Detect which cell encompasses the target text, then output its [X, Y] center coordinate. 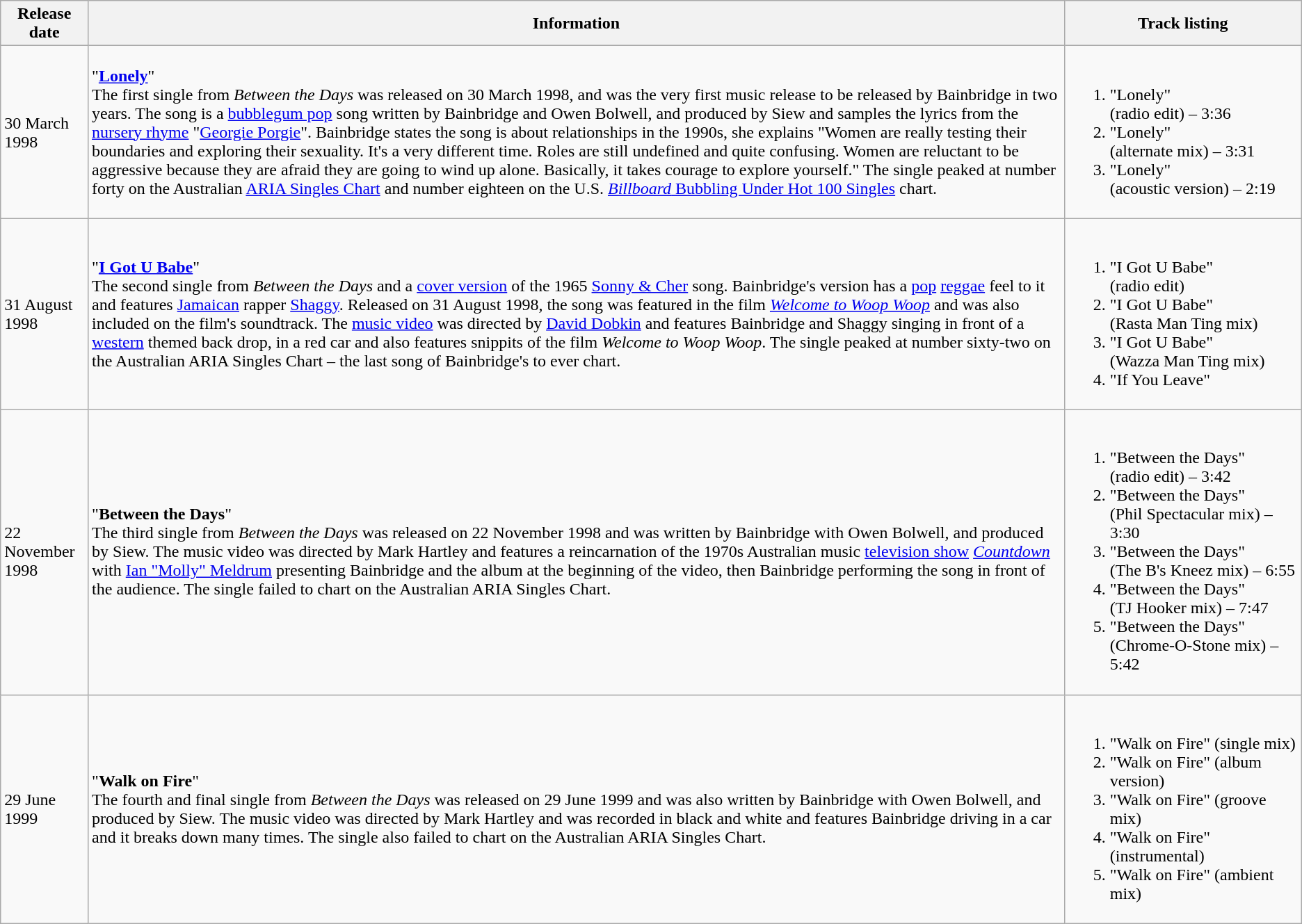
"I Got U Babe" (radio edit)"I Got U Babe" (Rasta Man Ting mix)"I Got U Babe" (Wazza Man Ting mix)"If You Leave" [1182, 314]
"Walk on Fire" (single mix)"Walk on Fire" (album version)"Walk on Fire" (groove mix)"Walk on Fire" (instrumental)"Walk on Fire" (ambient mix) [1182, 809]
29 June 1999 [45, 809]
31 August 1998 [45, 314]
Information [577, 24]
Track listing [1182, 24]
Release date [45, 24]
30 March 1998 [45, 132]
22 November 1998 [45, 552]
"Lonely" (radio edit) – 3:36"Lonely" (alternate mix) – 3:31"Lonely" (acoustic version) – 2:19 [1182, 132]
